Scan for the cell matching the given text and deliver its (X, Y) coordinate at center. 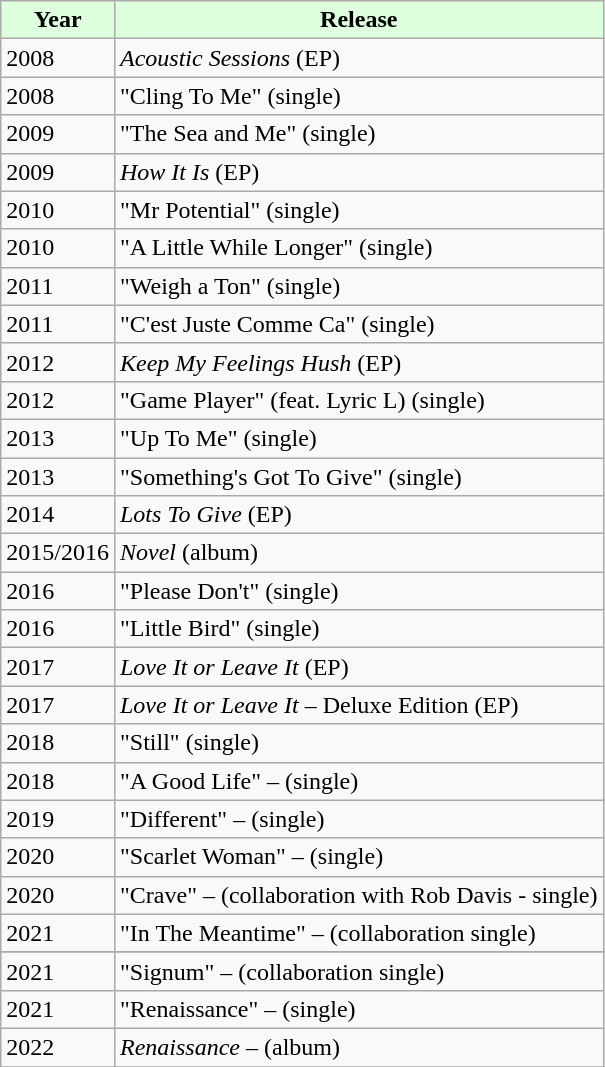
"The Sea and Me" (single) (358, 134)
"Signum" – (collaboration single) (358, 971)
"Little Bird" (single) (358, 629)
"Please Don't" (single) (358, 591)
"Up To Me" (single) (358, 438)
Release (358, 20)
Keep My Feelings Hush (EP) (358, 362)
"In The Meantime" – (collaboration single) (358, 933)
"Scarlet Woman" – (single) (358, 857)
"Game Player" (feat. Lyric L) (single) (358, 400)
"Different" – (single) (358, 819)
Year (58, 20)
"Renaissance" – (single) (358, 1009)
2019 (58, 819)
"C'est Juste Comme Ca" (single) (358, 324)
2015/2016 (58, 553)
"Something's Got To Give" (single) (358, 477)
Love It or Leave It – Deluxe Edition (EP) (358, 705)
"Mr Potential" (single) (358, 210)
"Still" (single) (358, 743)
Acoustic Sessions (EP) (358, 58)
2014 (58, 515)
How It Is (EP) (358, 172)
"A Good Life" – (single) (358, 781)
"Weigh a Ton" (single) (358, 286)
"A Little While Longer" (single) (358, 248)
"Crave" – (collaboration with Rob Davis - single) (358, 895)
2022 (58, 1047)
Love It or Leave It (EP) (358, 667)
Lots To Give (EP) (358, 515)
"Cling To Me" (single) (358, 96)
Novel (album) (358, 553)
Renaissance – (album) (358, 1047)
